Extract the [X, Y] coordinate from the center of the cell holding the provided text.  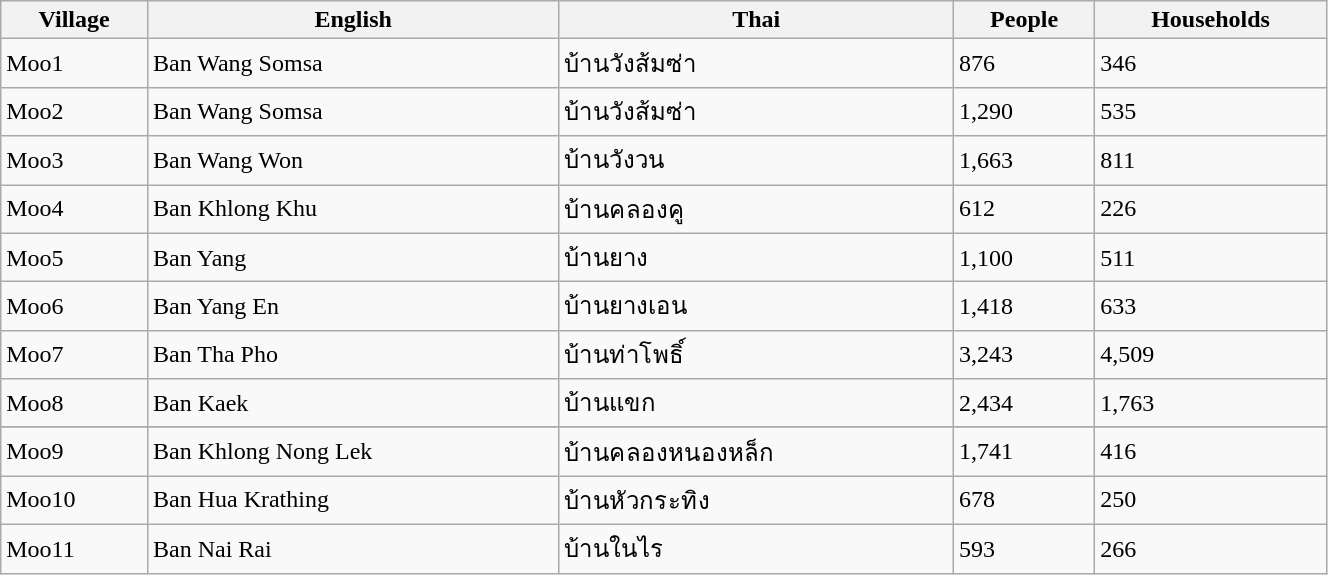
346 [1211, 64]
Ban Wang Won [352, 160]
1,418 [1024, 306]
1,290 [1024, 112]
บ้านยาง [756, 258]
416 [1211, 452]
Ban Khlong Khu [352, 208]
4,509 [1211, 354]
535 [1211, 112]
Moo4 [74, 208]
1,741 [1024, 452]
บ้านหัวกระทิง [756, 500]
Moo2 [74, 112]
612 [1024, 208]
Moo1 [74, 64]
บ้านยางเอน [756, 306]
บ้านวังวน [756, 160]
Ban Yang En [352, 306]
876 [1024, 64]
678 [1024, 500]
1,663 [1024, 160]
Ban Yang [352, 258]
Moo11 [74, 548]
บ้านแขก [756, 404]
Ban Khlong Nong Lek [352, 452]
811 [1211, 160]
Ban Kaek [352, 404]
People [1024, 20]
633 [1211, 306]
511 [1211, 258]
Moo6 [74, 306]
บ้านคลองคู [756, 208]
บ้านในไร [756, 548]
1,100 [1024, 258]
Ban Tha Pho [352, 354]
บ้านคลองหนองหล็ก [756, 452]
Moo10 [74, 500]
2,434 [1024, 404]
Ban Hua Krathing [352, 500]
3,243 [1024, 354]
Village [74, 20]
266 [1211, 548]
Moo8 [74, 404]
250 [1211, 500]
226 [1211, 208]
English [352, 20]
Thai [756, 20]
1,763 [1211, 404]
Moo5 [74, 258]
Ban Nai Rai [352, 548]
593 [1024, 548]
Moo7 [74, 354]
Moo3 [74, 160]
Moo9 [74, 452]
บ้านท่าโพธิ์ [756, 354]
Households [1211, 20]
